Determine the [x, y] coordinate at the center of the cell enclosing the given text.  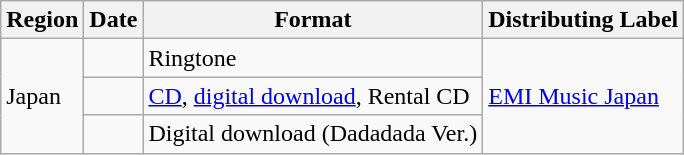
Region [42, 20]
EMI Music Japan [584, 96]
Distributing Label [584, 20]
Date [114, 20]
Japan [42, 96]
CD, digital download, Rental CD [313, 96]
Format [313, 20]
Digital download (Dadadada Ver.) [313, 134]
Ringtone [313, 58]
